Locate the cell with the specified text and output its [x, y] center coordinate. 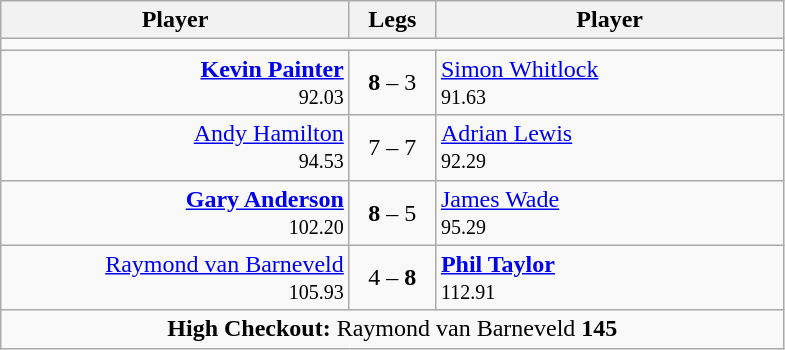
4 – 8 [392, 278]
8 – 3 [392, 82]
Phil Taylor 112.91 [610, 278]
Gary Anderson 102.20 [176, 212]
Andy Hamilton 94.53 [176, 148]
James Wade 95.29 [610, 212]
Adrian Lewis 92.29 [610, 148]
Raymond van Barneveld 105.93 [176, 278]
7 – 7 [392, 148]
Kevin Painter 92.03 [176, 82]
High Checkout: Raymond van Barneveld 145 [392, 329]
Simon Whitlock 91.63 [610, 82]
Legs [392, 20]
8 – 5 [392, 212]
